Pinpoint the cell where the given text exists, returning its (X, Y) midpoint coordinate. 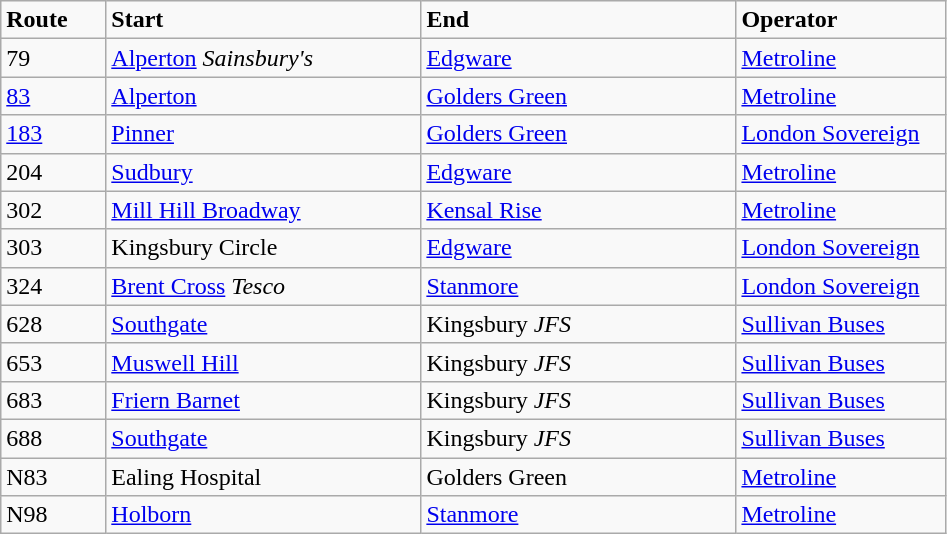
83 (54, 96)
Kingsbury Circle (264, 248)
Start (264, 20)
Alperton (264, 96)
Alperton Sainsbury's (264, 58)
Friern Barnet (264, 400)
End (578, 20)
N98 (54, 515)
Kensal Rise (578, 210)
Muswell Hill (264, 362)
183 (54, 134)
Brent Cross Tesco (264, 286)
204 (54, 172)
Operator (841, 20)
324 (54, 286)
302 (54, 210)
Holborn (264, 515)
683 (54, 400)
N83 (54, 477)
Ealing Hospital (264, 477)
628 (54, 324)
653 (54, 362)
Sudbury (264, 172)
Route (54, 20)
79 (54, 58)
Mill Hill Broadway (264, 210)
688 (54, 438)
Pinner (264, 134)
303 (54, 248)
